Detect which cell encompasses the target text, then output its (x, y) center coordinate. 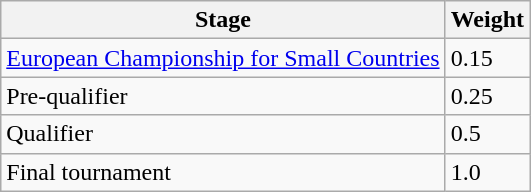
Final tournament (223, 172)
European Championship for Small Countries (223, 58)
Weight (487, 20)
0.15 (487, 58)
Stage (223, 20)
Qualifier (223, 134)
0.5 (487, 134)
Pre-qualifier (223, 96)
1.0 (487, 172)
0.25 (487, 96)
